Find where the given text appears and provide that cell's center as (X, Y) coordinate. 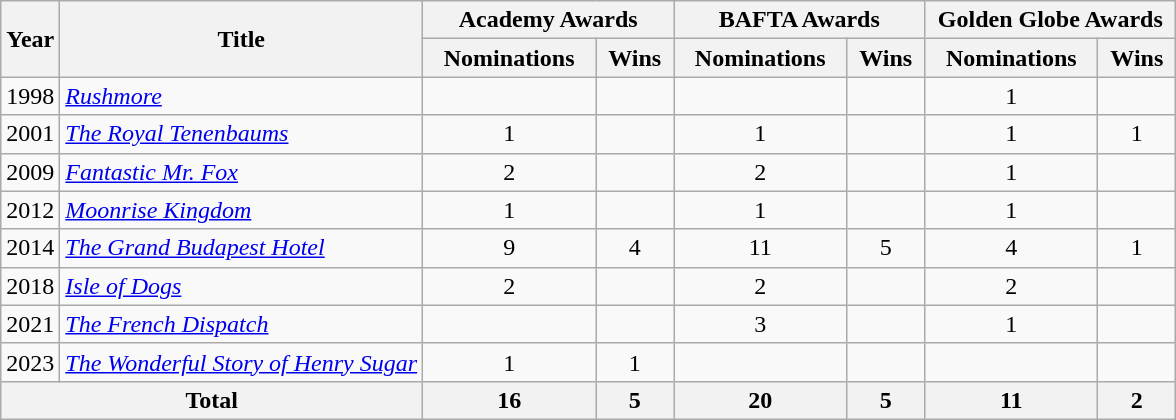
2023 (30, 362)
Academy Awards (548, 20)
Fantastic Mr. Fox (242, 172)
2014 (30, 248)
The Wonderful Story of Henry Sugar (242, 362)
2009 (30, 172)
2001 (30, 134)
The French Dispatch (242, 324)
16 (510, 400)
Rushmore (242, 96)
9 (510, 248)
1998 (30, 96)
Golden Globe Awards (1050, 20)
2021 (30, 324)
2012 (30, 210)
Total (212, 400)
Isle of Dogs (242, 286)
3 (760, 324)
Title (242, 39)
The Royal Tenenbaums (242, 134)
2018 (30, 286)
BAFTA Awards (800, 20)
20 (760, 400)
The Grand Budapest Hotel (242, 248)
Moonrise Kingdom (242, 210)
Year (30, 39)
